From the cell containing the given text, extract its center point as (X, Y) coordinate. 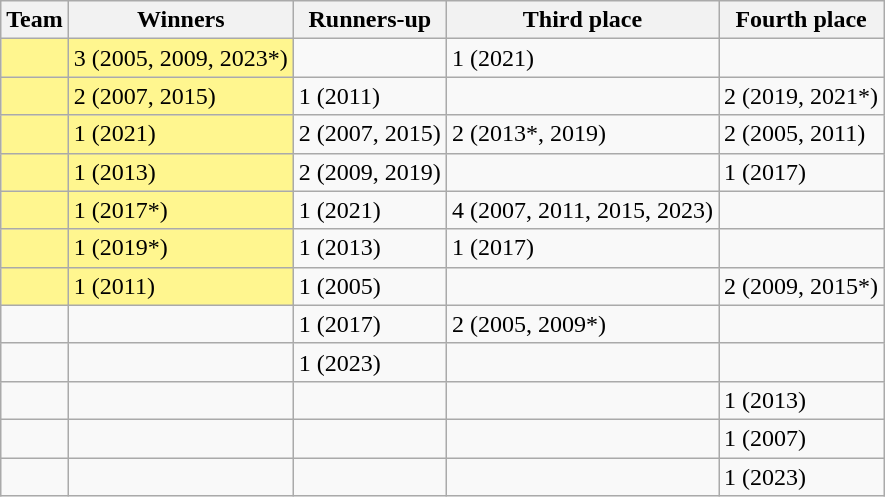
Team (35, 20)
2 (2009, 2015*) (802, 286)
2 (2013*, 2019) (582, 134)
4 (2007, 2011, 2015, 2023) (582, 210)
1 (2019*) (180, 248)
1 (2005) (370, 286)
3 (2005, 2009, 2023*) (180, 58)
Fourth place (802, 20)
Third place (582, 20)
2 (2005, 2011) (802, 134)
Winners (180, 20)
Runners-up (370, 20)
1 (2007) (802, 438)
2 (2009, 2019) (370, 172)
2 (2005, 2009*) (582, 324)
1 (2017*) (180, 210)
2 (2019, 2021*) (802, 96)
